Locate the cell with the specified text and output its [x, y] center coordinate. 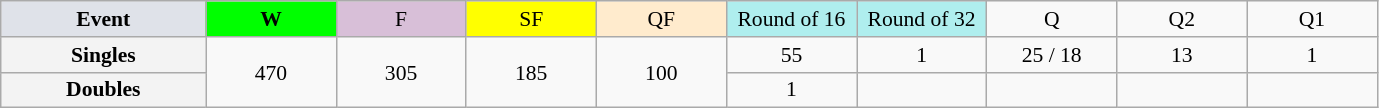
305 [401, 72]
25 / 18 [1052, 55]
Q2 [1182, 19]
100 [661, 72]
185 [531, 72]
W [271, 19]
Event [104, 19]
Doubles [104, 90]
Q1 [1312, 19]
Round of 16 [791, 19]
SF [531, 19]
F [401, 19]
Round of 32 [921, 19]
55 [791, 55]
13 [1182, 55]
QF [661, 19]
470 [271, 72]
Q [1052, 19]
Singles [104, 55]
